Output the [X, Y] coordinate of the center of the cell containing the given text.  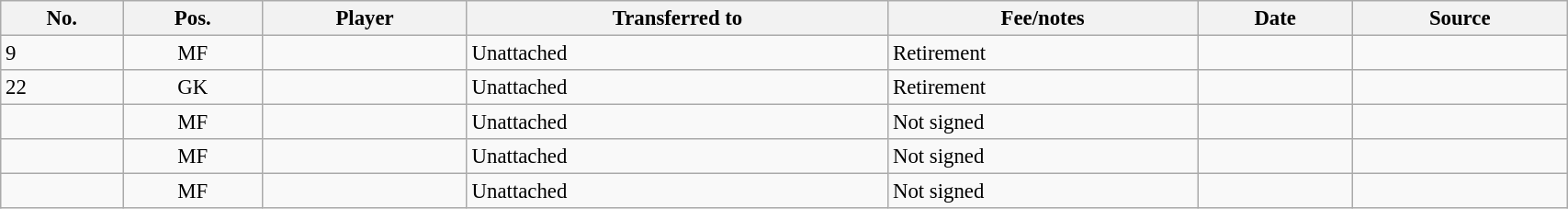
Date [1275, 18]
Player [366, 18]
Pos. [193, 18]
Source [1461, 18]
9 [62, 53]
22 [62, 87]
GK [193, 87]
Transferred to [677, 18]
Fee/notes [1043, 18]
No. [62, 18]
